Search for the cell housing the specified text and yield its (x, y) center coordinate. 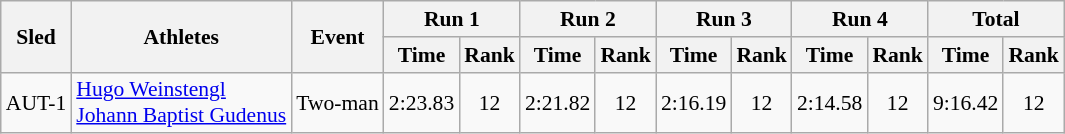
9:16.42 (966, 102)
Run 3 (724, 19)
Sled (36, 36)
Athletes (181, 36)
Run 4 (860, 19)
2:23.83 (422, 102)
Hugo WeinstenglJohann Baptist Gudenus (181, 102)
Run 1 (452, 19)
Two-man (338, 102)
2:16.19 (694, 102)
Total (996, 19)
2:21.82 (558, 102)
AUT-1 (36, 102)
2:14.58 (830, 102)
Run 2 (588, 19)
Event (338, 36)
